Output the [X, Y] coordinate of the center of the cell containing the given text.  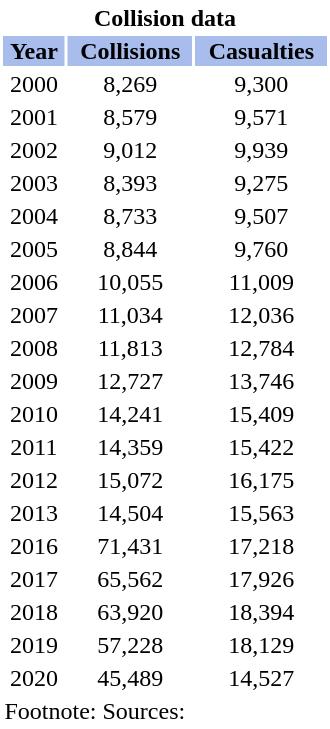
16,175 [262, 480]
8,269 [130, 84]
2020 [34, 678]
2003 [34, 183]
2012 [34, 480]
17,926 [262, 579]
9,300 [262, 84]
2017 [34, 579]
9,507 [262, 216]
2019 [34, 645]
11,009 [262, 282]
45,489 [130, 678]
15,563 [262, 513]
57,228 [130, 645]
63,920 [130, 612]
15,072 [130, 480]
Collisions [130, 51]
15,409 [262, 414]
Footnote: Sources: [165, 711]
2004 [34, 216]
11,813 [130, 348]
14,359 [130, 447]
9,275 [262, 183]
2005 [34, 249]
2001 [34, 117]
2010 [34, 414]
9,571 [262, 117]
18,394 [262, 612]
2009 [34, 381]
2000 [34, 84]
15,422 [262, 447]
2013 [34, 513]
2018 [34, 612]
14,527 [262, 678]
2011 [34, 447]
2002 [34, 150]
Year [34, 51]
8,733 [130, 216]
2008 [34, 348]
13,746 [262, 381]
9,939 [262, 150]
2006 [34, 282]
12,036 [262, 315]
11,034 [130, 315]
17,218 [262, 546]
9,760 [262, 249]
10,055 [130, 282]
12,727 [130, 381]
9,012 [130, 150]
Casualties [262, 51]
8,579 [130, 117]
2016 [34, 546]
14,504 [130, 513]
12,784 [262, 348]
14,241 [130, 414]
8,393 [130, 183]
2007 [34, 315]
Collision data [165, 18]
65,562 [130, 579]
8,844 [130, 249]
71,431 [130, 546]
18,129 [262, 645]
